Capture the cell that displays the provided text and extract its (X, Y) central coordinate. 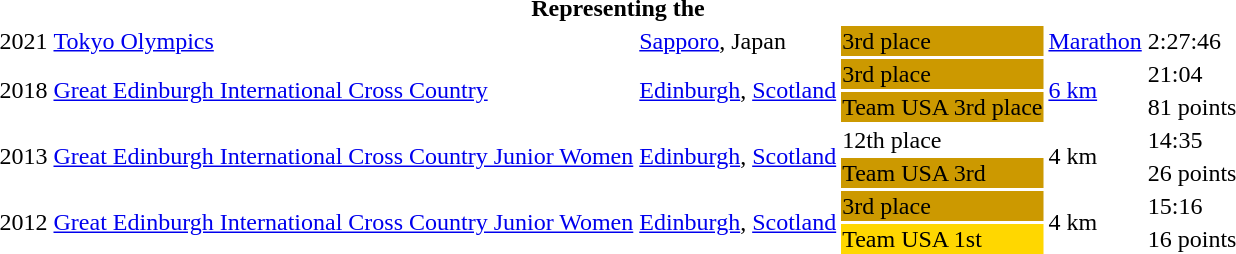
Sapporo, Japan (738, 41)
Team USA 3rd (942, 173)
Team USA 1st (942, 239)
6 km (1095, 90)
Tokyo Olympics (344, 41)
Marathon (1095, 41)
12th place (942, 140)
Great Edinburgh International Cross Country (344, 90)
Team USA 3rd place (942, 107)
